Determine the (X, Y) coordinate at the center of the cell enclosing the given text.  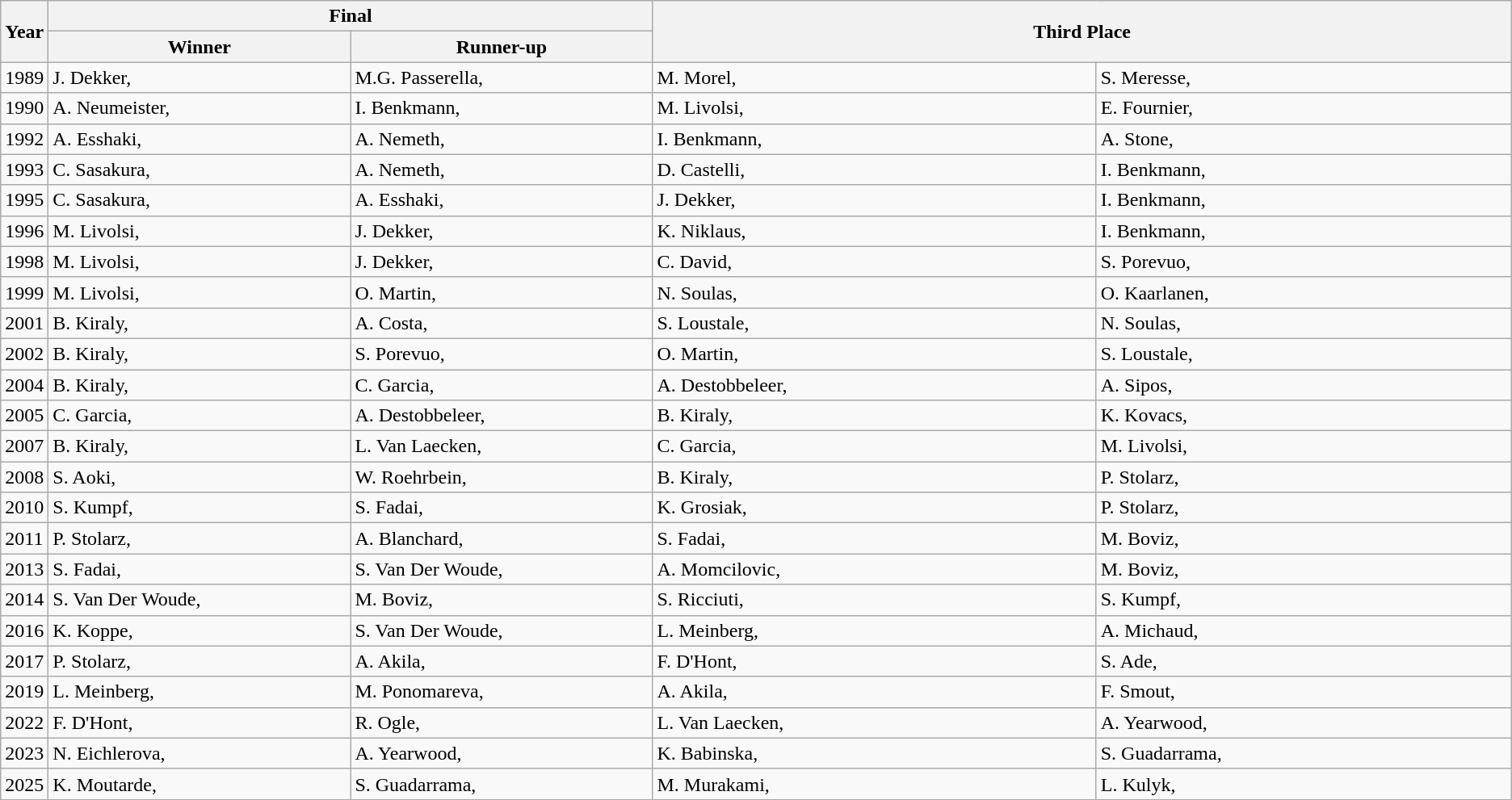
Year (24, 31)
2014 (24, 600)
2010 (24, 508)
R. Ogle, (502, 723)
M. Morel, (874, 77)
A. Momcilovic, (874, 569)
1990 (24, 108)
2017 (24, 661)
2025 (24, 784)
K. Koppe, (199, 630)
1999 (24, 292)
2022 (24, 723)
2013 (24, 569)
C. David, (874, 262)
1998 (24, 262)
Third Place (1082, 31)
1992 (24, 139)
M. Ponomareva, (502, 692)
A. Sipos, (1304, 385)
M.G. Passerella, (502, 77)
D. Castelli, (874, 170)
2011 (24, 538)
1989 (24, 77)
S. Ricciuti, (874, 600)
A. Costa, (502, 323)
1993 (24, 170)
2019 (24, 692)
M. Murakami, (874, 784)
S. Ade, (1304, 661)
2005 (24, 416)
2007 (24, 446)
K. Babinska, (874, 753)
2004 (24, 385)
2023 (24, 753)
A. Neumeister, (199, 108)
2001 (24, 323)
K. Moutarde, (199, 784)
1995 (24, 200)
S. Meresse, (1304, 77)
L. Kulyk, (1304, 784)
2008 (24, 477)
Winner (199, 47)
2016 (24, 630)
W. Roehrbein, (502, 477)
2002 (24, 354)
E. Fournier, (1304, 108)
Runner-up (502, 47)
F. Smout, (1304, 692)
A. Blanchard, (502, 538)
K. Kovacs, (1304, 416)
S. Aoki, (199, 477)
K. Niklaus, (874, 231)
1996 (24, 231)
A. Stone, (1304, 139)
Final (351, 16)
K. Grosiak, (874, 508)
N. Eichlerova, (199, 753)
O. Kaarlanen, (1304, 292)
A. Michaud, (1304, 630)
